Determine the [x, y] coordinate at the center of the cell enclosing the given text.  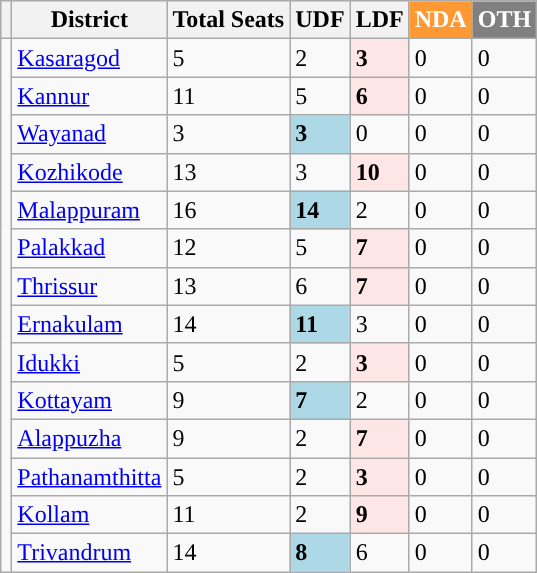
Alappuzha [90, 438]
Thrissur [90, 286]
UDF [320, 20]
Palakkad [90, 248]
Total Seats [228, 20]
Kottayam [90, 400]
District [90, 20]
Pathanamthitta [90, 477]
Wayanad [90, 134]
10 [380, 172]
Kollam [90, 515]
Kozhikode [90, 172]
Trivandrum [90, 553]
Kasaragod [90, 58]
Idukki [90, 362]
12 [228, 248]
Ernakulam [90, 324]
NDA [440, 20]
OTH [504, 20]
LDF [380, 20]
16 [228, 210]
8 [320, 553]
Kannur [90, 96]
Malappuram [90, 210]
